Provide the (x, y) coordinate of the cell's center where the given text is located.  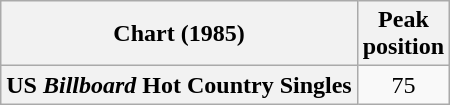
Peakposition (403, 34)
75 (403, 85)
US Billboard Hot Country Singles (179, 85)
Chart (1985) (179, 34)
